Determine the [X, Y] coordinate at the center of the cell enclosing the given text.  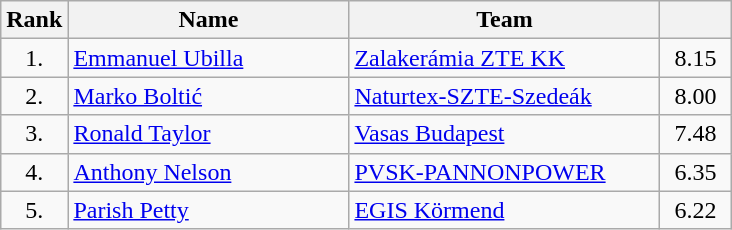
PVSK-PANNONPOWER [504, 172]
6.22 [696, 210]
EGIS Körmend [504, 210]
8.15 [696, 58]
8.00 [696, 96]
Emmanuel Ubilla [208, 58]
Ronald Taylor [208, 134]
Parish Petty [208, 210]
7.48 [696, 134]
Vasas Budapest [504, 134]
Rank [34, 20]
Naturtex-SZTE-Szedeák [504, 96]
1. [34, 58]
3. [34, 134]
6.35 [696, 172]
Name [208, 20]
5. [34, 210]
2. [34, 96]
Marko Boltić [208, 96]
4. [34, 172]
Team [504, 20]
Anthony Nelson [208, 172]
Zalakerámia ZTE KK [504, 58]
